For the text-containing cell, return its midpoint in (x, y) coordinate format. 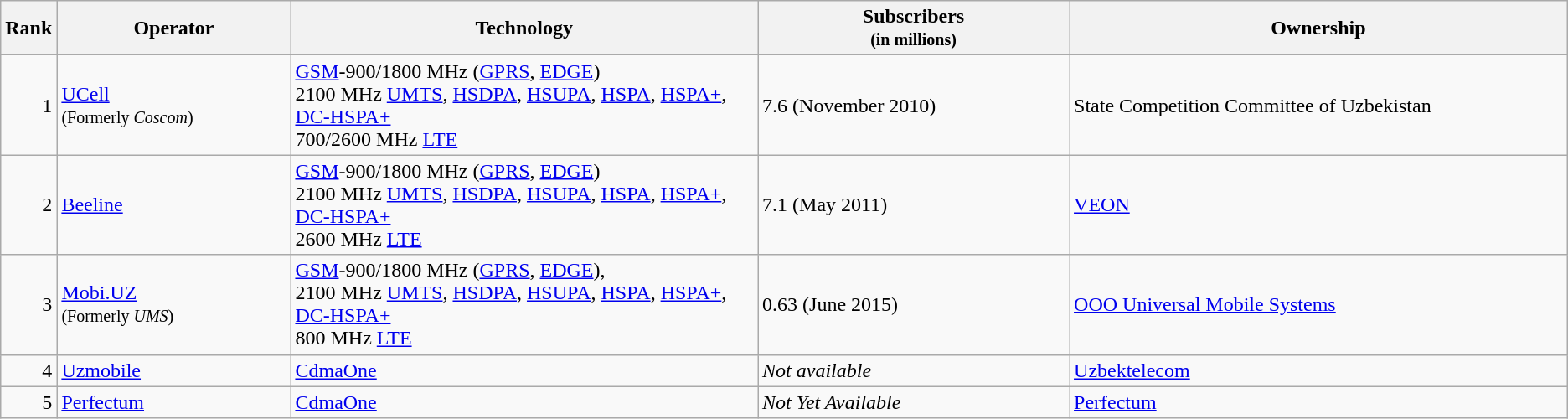
Not Yet Available (914, 402)
4 (28, 370)
5 (28, 402)
Ownership (1318, 28)
7.6 (November 2010) (914, 106)
7.1 (May 2011) (914, 204)
2 (28, 204)
3 (28, 305)
GSM-900/1800 MHz (GPRS, EDGE)2100 MHz UMTS, HSDPA, HSUPA, HSPA, HSPA+, DC-HSPA+ 700/2600 MHz LTE (524, 106)
Uzmobile (174, 370)
Beeline (174, 204)
Uzbektelecom (1318, 370)
0.63 (June 2015) (914, 305)
Subscribers(in millions) (914, 28)
UCell(Formerly Coscom) (174, 106)
ООО Universal Mobile Systems (1318, 305)
Operator (174, 28)
GSM-900/1800 MHz (GPRS, EDGE)2100 MHz UMTS, HSDPA, HSUPA, HSPA, HSPA+, DC-HSPA+ 2600 MHz LTE (524, 204)
VEON (1318, 204)
1 (28, 106)
Technology (524, 28)
GSM-900/1800 MHz (GPRS, EDGE),2100 MHz UMTS, HSDPA, HSUPA, HSPA, HSPA+, DC-HSPA+ 800 MHz LTE (524, 305)
Rank (28, 28)
Not available (914, 370)
Mobi.UZ(Formerly UMS) (174, 305)
State Competition Committee of Uzbekistan (1318, 106)
